From the cell containing the given text, extract its center point as (X, Y) coordinate. 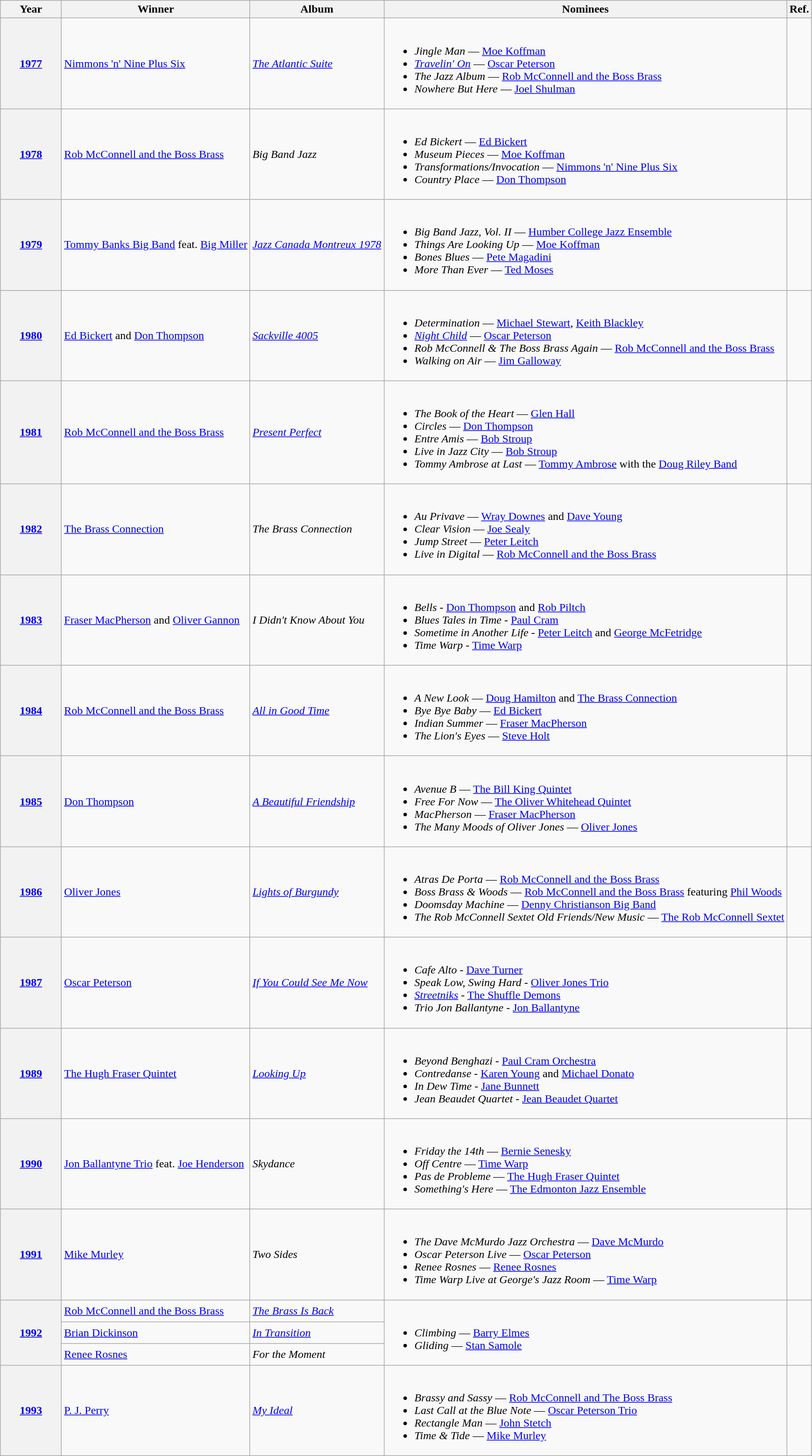
In Transition (317, 1332)
Oliver Jones (156, 892)
The Brass Is Back (317, 1311)
Cafe Alto - Dave TurnerSpeak Low, Swing Hard - Oliver Jones TrioStreetniks - The Shuffle DemonsTrio Jon Ballantyne - Jon Ballantyne (586, 982)
Sackville 4005 (317, 335)
1991 (31, 1255)
1979 (31, 245)
Fraser MacPherson and Oliver Gannon (156, 620)
Big Band Jazz, Vol. II — Humber College Jazz EnsembleThings Are Looking Up — Moe KoffmanBones Blues — Pete MagadiniMore Than Ever — Ted Moses (586, 245)
1987 (31, 982)
Big Band Jazz (317, 154)
1989 (31, 1073)
1977 (31, 64)
If You Could See Me Now (317, 982)
1983 (31, 620)
I Didn't Know About You (317, 620)
P. J. Perry (156, 1411)
Ed Bickert — Ed BickertMuseum Pieces — Moe KoffmanTransformations/Invocation — Nimmons 'n' Nine Plus SixCountry Place — Don Thompson (586, 154)
Skydance (317, 1164)
Bells - Don Thompson and Rob PiltchBlues Tales in Time - Paul CramSometime in Another Life - Peter Leitch and George McFetridgeTime Warp - Time Warp (586, 620)
The Atlantic Suite (317, 64)
Album (317, 9)
Ed Bickert and Don Thompson (156, 335)
1982 (31, 529)
Lights of Burgundy (317, 892)
Climbing — Barry ElmesGliding — Stan Samole (586, 1333)
Looking Up (317, 1073)
A New Look — Doug Hamilton and The Brass ConnectionBye Bye Baby — Ed BickertIndian Summer — Fraser MacPhersonThe Lion's Eyes — Steve Holt (586, 710)
Friday the 14th — Bernie SeneskyOff Centre — Time WarpPas de Probleme — The Hugh Fraser QuintetSomething's Here — The Edmonton Jazz Ensemble (586, 1164)
Year (31, 9)
Au Privave — Wray Downes and Dave YoungClear Vision — Joe SealyJump Street — Peter LeitchLive in Digital — Rob McConnell and the Boss Brass (586, 529)
Jon Ballantyne Trio feat. Joe Henderson (156, 1164)
Ref. (799, 9)
The Hugh Fraser Quintet (156, 1073)
1980 (31, 335)
Present Perfect (317, 433)
Renee Rosnes (156, 1355)
Nimmons 'n' Nine Plus Six (156, 64)
Nominees (586, 9)
1992 (31, 1333)
1978 (31, 154)
Mike Murley (156, 1255)
1986 (31, 892)
A Beautiful Friendship (317, 801)
1993 (31, 1411)
Winner (156, 9)
Oscar Peterson (156, 982)
1990 (31, 1164)
Tommy Banks Big Band feat. Big Miller (156, 245)
All in Good Time (317, 710)
1984 (31, 710)
Don Thompson (156, 801)
Jazz Canada Montreux 1978 (317, 245)
Two Sides (317, 1255)
My Ideal (317, 1411)
Brian Dickinson (156, 1332)
Jingle Man — Moe KoffmanTravelin' On — Oscar PetersonThe Jazz Album — Rob McConnell and the Boss BrassNowhere But Here — Joel Shulman (586, 64)
For the Moment (317, 1355)
1981 (31, 433)
1985 (31, 801)
